Return [X, Y] of the center of cell containing provided text 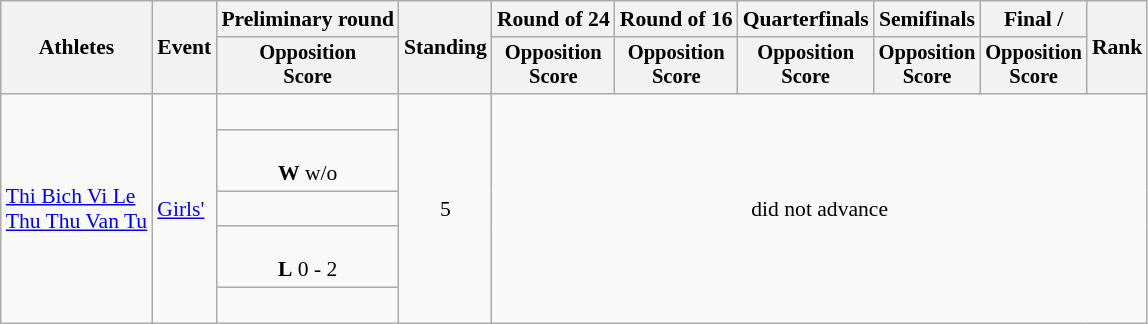
Final / [1034, 19]
L 0 - 2 [308, 258]
Preliminary round [308, 19]
W w/o [308, 160]
Girls' [184, 208]
5 [446, 208]
Semifinals [928, 19]
Event [184, 48]
Athletes [76, 48]
Quarterfinals [806, 19]
did not advance [820, 208]
Standing [446, 48]
Round of 16 [676, 19]
Round of 24 [554, 19]
Rank [1118, 48]
Thi Bich Vi LeThu Thu Van Tu [76, 208]
